Determine the [X, Y] coordinate at the center of the cell enclosing the given text.  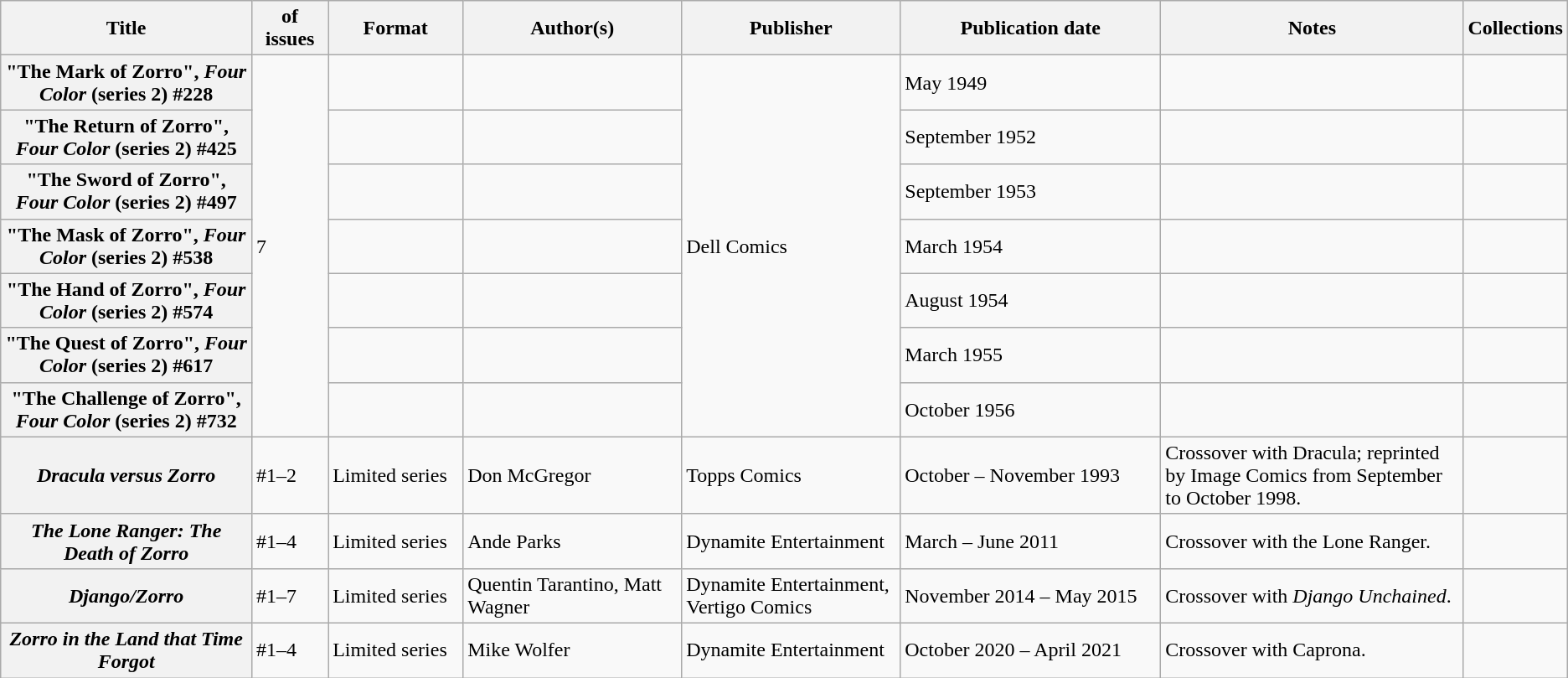
Title [126, 28]
The Lone Ranger: The Death of Zorro [126, 541]
"The Sword of Zorro", Four Color (series 2) #497 [126, 191]
October 2020 – April 2021 [1030, 650]
Crossover with Django Unchained. [1312, 595]
Topps Comics [791, 475]
"The Hand of Zorro", Four Color (series 2) #574 [126, 300]
October – November 1993 [1030, 475]
September 1953 [1030, 191]
#1–7 [290, 595]
Ande Parks [573, 541]
of issues [290, 28]
March 1954 [1030, 246]
November 2014 – May 2015 [1030, 595]
Publisher [791, 28]
"The Mark of Zorro", Four Color (series 2) #228 [126, 82]
Zorro in the Land that Time Forgot [126, 650]
March 1955 [1030, 355]
#1–2 [290, 475]
Dracula versus Zorro [126, 475]
Author(s) [573, 28]
October 1956 [1030, 409]
Mike Wolfer [573, 650]
Don McGregor [573, 475]
Publication date [1030, 28]
May 1949 [1030, 82]
March – June 2011 [1030, 541]
Crossover with Dracula; reprinted by Image Comics from September to October 1998. [1312, 475]
"The Mask of Zorro", Four Color (series 2) #538 [126, 246]
"The Challenge of Zorro", Four Color (series 2) #732 [126, 409]
September 1952 [1030, 137]
Dell Comics [791, 246]
August 1954 [1030, 300]
Crossover with the Lone Ranger. [1312, 541]
7 [290, 246]
Format [395, 28]
Crossover with Caprona. [1312, 650]
Dynamite Entertainment, Vertigo Comics [791, 595]
Quentin Tarantino, Matt Wagner [573, 595]
"The Quest of Zorro", Four Color (series 2) #617 [126, 355]
Notes [1312, 28]
Django/Zorro [126, 595]
Collections [1515, 28]
"The Return of Zorro", Four Color (series 2) #425 [126, 137]
